Return (x, y) of the center of cell containing provided text 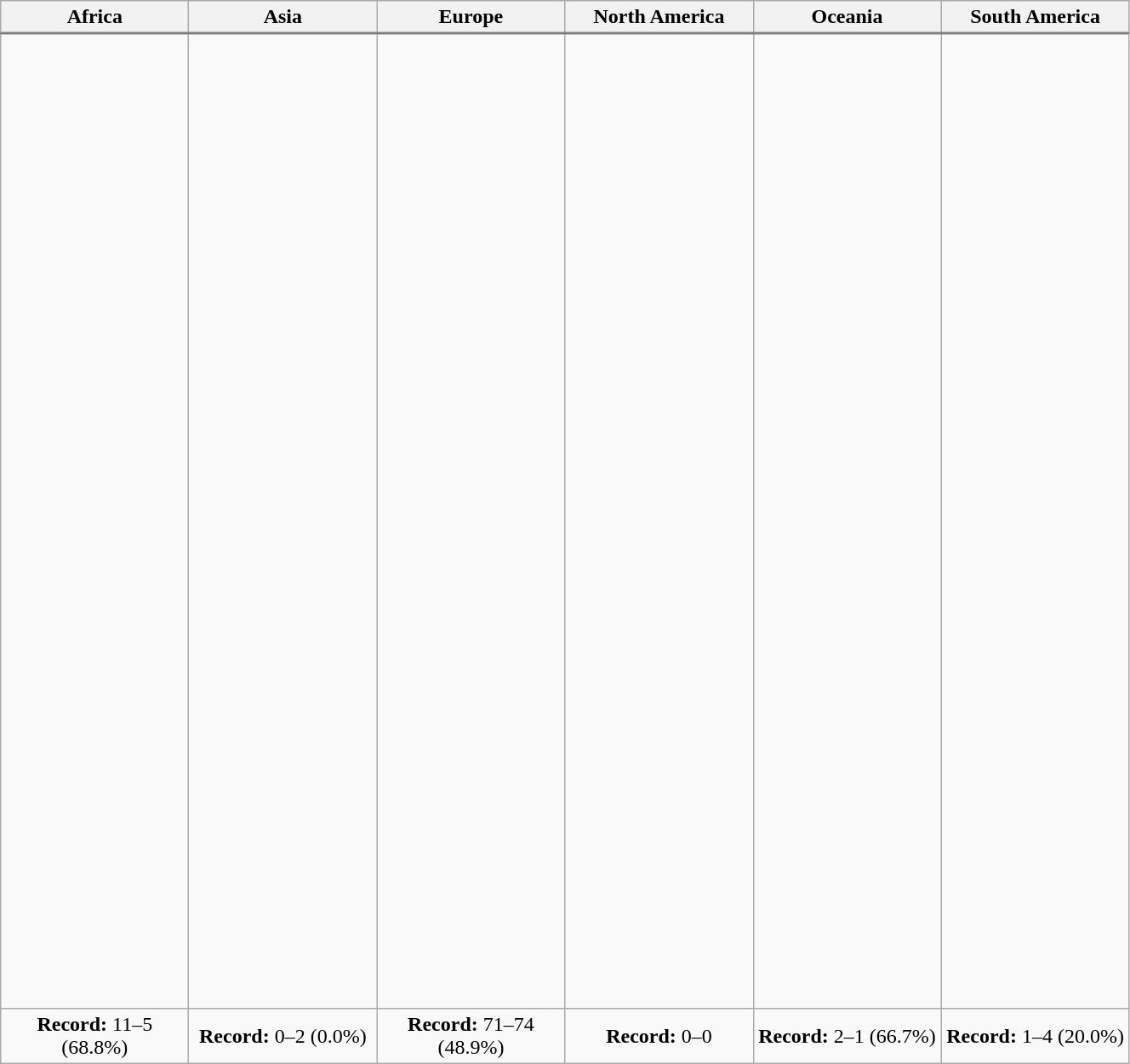
Record: 0–2 (0.0%) (282, 1036)
South America (1035, 17)
Record: 11–5 (68.8%) (95, 1036)
Africa (95, 17)
Europe (471, 17)
Record: 1–4 (20.0%) (1035, 1036)
Oceania (847, 17)
Record: 2–1 (66.7%) (847, 1036)
North America (659, 17)
Record: 0–0 (659, 1036)
Asia (282, 17)
Record: 71–74 (48.9%) (471, 1036)
